Find where the given text appears and provide that cell's center as (X, Y) coordinate. 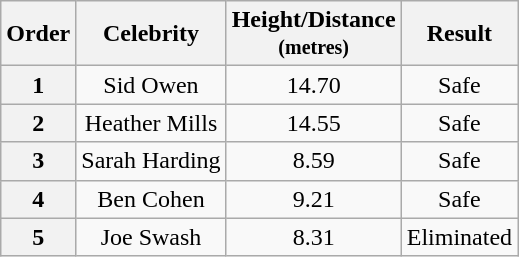
Sarah Harding (151, 161)
Sid Owen (151, 85)
4 (38, 199)
Joe Swash (151, 237)
8.59 (314, 161)
Eliminated (459, 237)
8.31 (314, 237)
Celebrity (151, 34)
Result (459, 34)
Heather Mills (151, 123)
1 (38, 85)
5 (38, 237)
14.55 (314, 123)
2 (38, 123)
Height/Distance(metres) (314, 34)
Order (38, 34)
Ben Cohen (151, 199)
14.70 (314, 85)
9.21 (314, 199)
3 (38, 161)
